Return the [X, Y] coordinate for the center point of the cell that contains the specified text.  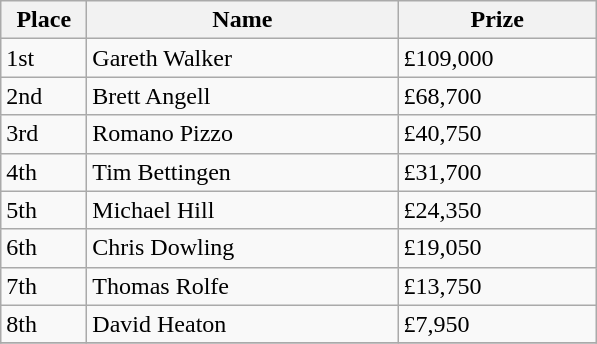
4th [44, 172]
Thomas Rolfe [242, 286]
8th [44, 324]
3rd [44, 134]
£24,350 [498, 210]
£109,000 [498, 58]
1st [44, 58]
5th [44, 210]
David Heaton [242, 324]
6th [44, 248]
£40,750 [498, 134]
Michael Hill [242, 210]
2nd [44, 96]
Tim Bettingen [242, 172]
Name [242, 20]
£31,700 [498, 172]
Chris Dowling [242, 248]
Prize [498, 20]
Place [44, 20]
£68,700 [498, 96]
£13,750 [498, 286]
£7,950 [498, 324]
Gareth Walker [242, 58]
Romano Pizzo [242, 134]
Brett Angell [242, 96]
£19,050 [498, 248]
7th [44, 286]
